Output the [x, y] coordinate of the center of the cell containing the given text.  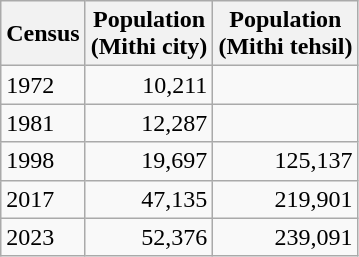
2023 [43, 237]
52,376 [149, 237]
1981 [43, 123]
47,135 [149, 199]
219,901 [286, 199]
1972 [43, 85]
Population (Mithi city) [149, 34]
239,091 [286, 237]
10,211 [149, 85]
19,697 [149, 161]
Census [43, 34]
Population (Mithi tehsil) [286, 34]
2017 [43, 199]
125,137 [286, 161]
1998 [43, 161]
12,287 [149, 123]
